Find where the given text appears and provide that cell's center as [x, y] coordinate. 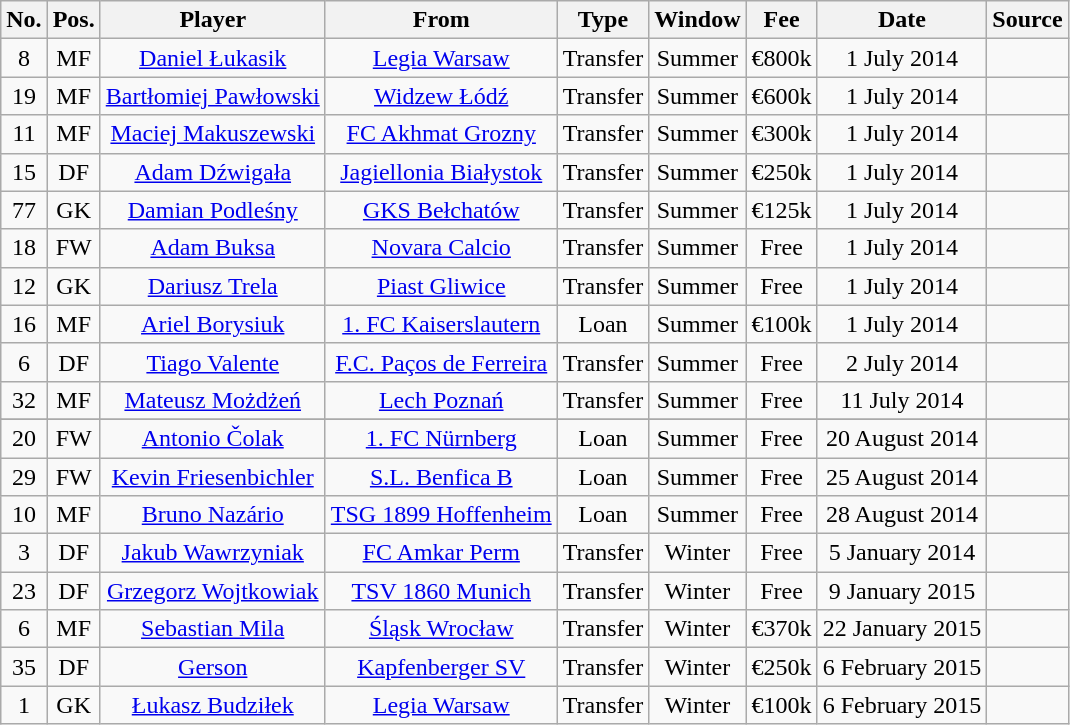
11 July 2014 [902, 400]
Bartłomiej Pawłowski [212, 96]
20 August 2014 [902, 438]
Gerson [212, 667]
Source [1028, 20]
Tiago Valente [212, 362]
Dariusz Trela [212, 286]
Player [212, 20]
Ariel Borysiuk [212, 324]
Jagiellonia Białystok [441, 172]
GKS Bełchatów [441, 210]
8 [24, 58]
18 [24, 248]
Piast Gliwice [441, 286]
€125k [782, 210]
Pos. [74, 20]
23 [24, 591]
Daniel Łukasik [212, 58]
Kapfenberger SV [441, 667]
Maciej Makuszewski [212, 134]
5 January 2014 [902, 553]
25 August 2014 [902, 477]
22 January 2015 [902, 629]
Fee [782, 20]
Kevin Friesenbichler [212, 477]
1 [24, 705]
77 [24, 210]
TSG 1899 Hoffenheim [441, 515]
Grzegorz Wojtkowiak [212, 591]
Novara Calcio [441, 248]
S.L. Benfica B [441, 477]
From [441, 20]
28 August 2014 [902, 515]
Adam Buksa [212, 248]
Sebastian Mila [212, 629]
€300k [782, 134]
2 July 2014 [902, 362]
Adam Dźwigała [212, 172]
3 [24, 553]
Jakub Wawrzyniak [212, 553]
€600k [782, 96]
Widzew Łódź [441, 96]
9 January 2015 [902, 591]
29 [24, 477]
1. FC Nürnberg [441, 438]
FC Akhmat Grozny [441, 134]
€370k [782, 629]
20 [24, 438]
FC Amkar Perm [441, 553]
Bruno Nazário [212, 515]
11 [24, 134]
Window [698, 20]
16 [24, 324]
Łukasz Budziłek [212, 705]
35 [24, 667]
No. [24, 20]
19 [24, 96]
Type [603, 20]
1. FC Kaiserslautern [441, 324]
Date [902, 20]
Mateusz Możdżeń [212, 400]
€800k [782, 58]
15 [24, 172]
32 [24, 400]
TSV 1860 Munich [441, 591]
12 [24, 286]
Lech Poznań [441, 400]
10 [24, 515]
Śląsk Wrocław [441, 629]
Antonio Čolak [212, 438]
Damian Podleśny [212, 210]
F.C. Paços de Ferreira [441, 362]
